Pinpoint the cell where the given text exists, returning its (X, Y) midpoint coordinate. 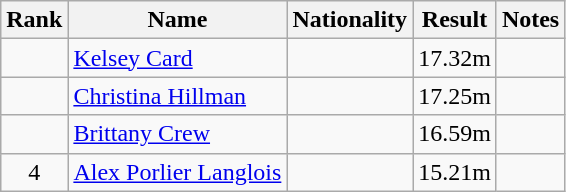
Christina Hillman (178, 96)
17.25m (455, 96)
Nationality (350, 20)
4 (34, 172)
Name (178, 20)
16.59m (455, 134)
Kelsey Card (178, 58)
15.21m (455, 172)
Rank (34, 20)
Notes (530, 20)
Brittany Crew (178, 134)
Result (455, 20)
Alex Porlier Langlois (178, 172)
17.32m (455, 58)
